Find where the given text appears and provide that cell's center as (X, Y) coordinate. 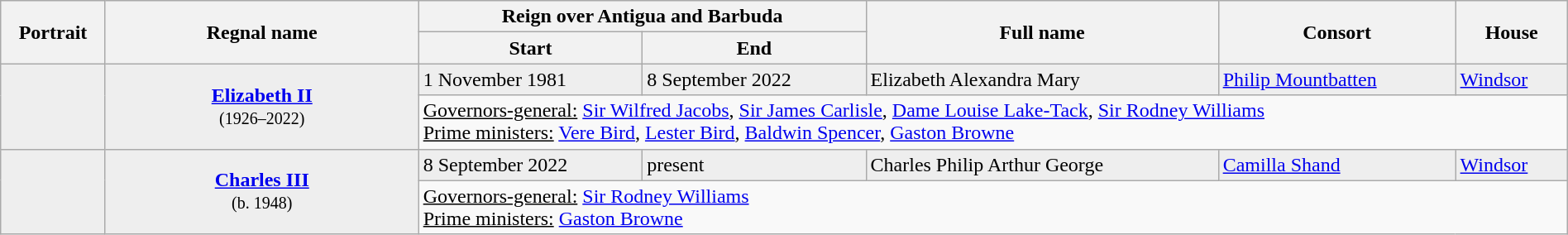
Full name (1042, 32)
Start (530, 48)
House (1512, 32)
Reign over Antigua and Barbuda (642, 17)
Charles Philip Arthur George (1042, 165)
Charles III(b. 1948) (261, 192)
Elizabeth Alexandra Mary (1042, 79)
Governors-general: Sir Rodney WilliamsPrime ministers: Gaston Browne (992, 207)
1 November 1981 (530, 79)
Philip Mountbatten (1336, 79)
End (754, 48)
Camilla Shand (1336, 165)
Consort (1336, 32)
Portrait (53, 32)
Elizabeth II(1926–2022) (261, 106)
Regnal name (261, 32)
present (754, 165)
